From the cell containing the given text, extract its center point as [X, Y] coordinate. 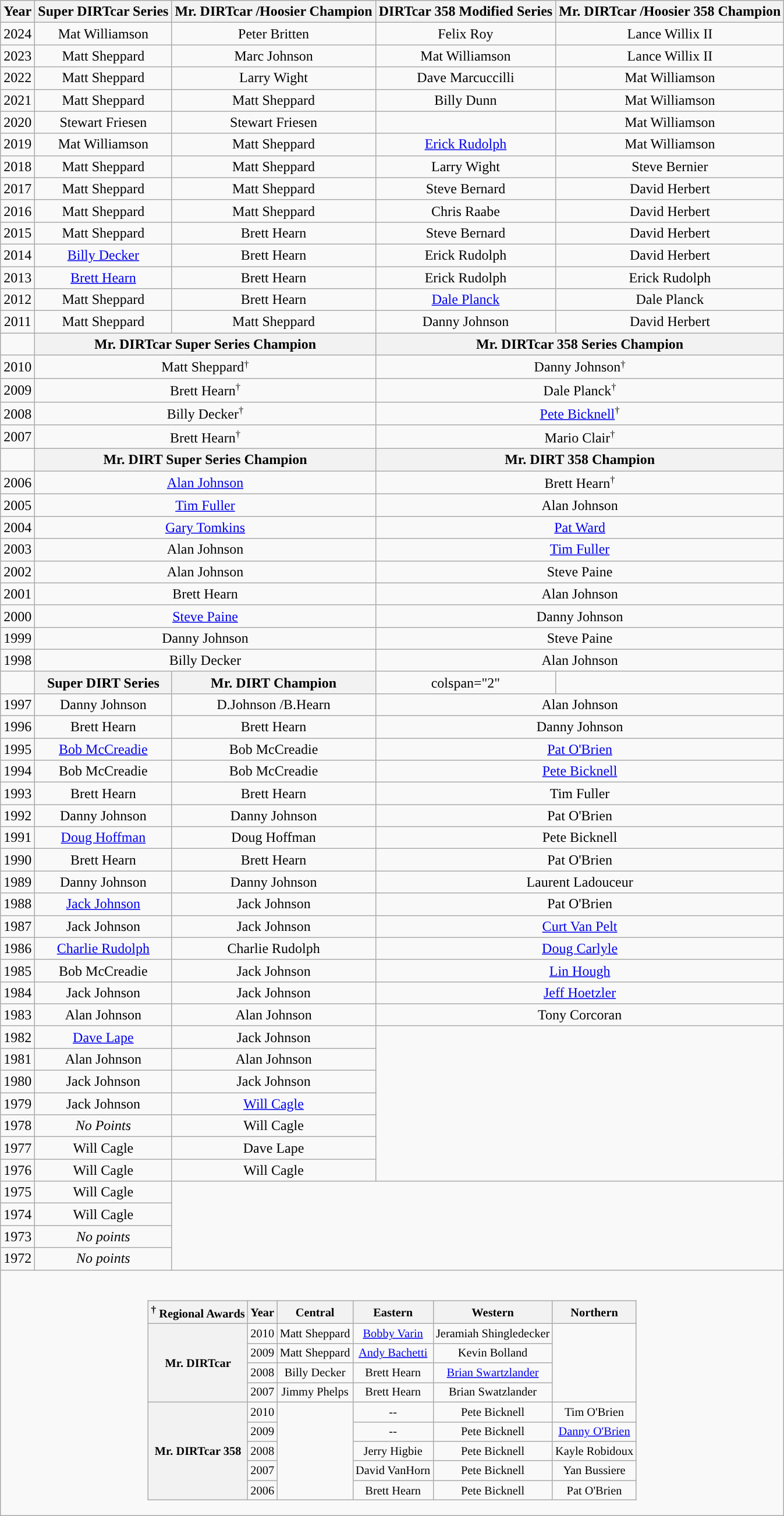
Laurent Ladouceur [580, 882]
1994 [17, 771]
1988 [17, 904]
Curt Van Pelt [580, 926]
Gary Tomkins [205, 527]
2024 [17, 34]
Dave Marcuccilli [466, 78]
2021 [17, 100]
2017 [17, 189]
1980 [17, 1082]
Jeff Hoetzler [580, 993]
Andy Bachetti [393, 1353]
2014 [17, 255]
2001 [17, 594]
Lin Hough [580, 970]
1974 [17, 1214]
Brian Swatzlander [492, 1393]
Danny O'Brien [594, 1432]
Bobby Varin [393, 1334]
Mr. DIRTcar Super Series Champion [205, 344]
Kayle Robidoux [594, 1451]
Jeramiah Shingledecker [492, 1334]
1996 [17, 727]
Pat Ward [580, 527]
1990 [17, 860]
Mr. DIRTcar 358 Series Champion [580, 344]
1999 [17, 638]
2023 [17, 56]
1979 [17, 1104]
1976 [17, 1170]
Billy Decker† [205, 413]
Pete Bicknell† [580, 413]
1981 [17, 1059]
Mario Clair† [580, 437]
Eastern [393, 1312]
Mr. DIRTcar 358 [198, 1451]
Northern [594, 1312]
2004 [17, 527]
Marc Johnson [274, 56]
1992 [17, 816]
David VanHorn [393, 1471]
† Regional Awards [198, 1312]
1982 [17, 1037]
2000 [17, 616]
Danny Johnson† [580, 367]
2011 [17, 322]
Kevin Bolland [492, 1353]
1984 [17, 993]
Steve Bernier [670, 167]
2012 [17, 300]
1989 [17, 882]
2003 [17, 550]
Brian Swartzlander [492, 1373]
Doug Carlyle [580, 948]
1978 [17, 1126]
2016 [17, 211]
2015 [17, 233]
2019 [17, 144]
1983 [17, 1015]
Tim O'Brien [594, 1412]
2018 [17, 167]
Chris Raabe [466, 211]
Mr. DIRT Super Series Champion [205, 460]
Billy Dunn [466, 100]
Mr. DIRT 358 Champion [580, 460]
DIRTcar 358 Modified Series [466, 12]
No Points [104, 1126]
Mr. DIRTcar /Hoosier 358 Champion [670, 12]
Yan Bussiere [594, 1471]
Mr. DIRTcar /Hoosier Champion [274, 12]
2005 [17, 505]
Jimmy Phelps [315, 1393]
1972 [17, 1259]
Super DIRTcar Series [104, 12]
2002 [17, 572]
1997 [17, 704]
2013 [17, 278]
1977 [17, 1148]
Western [492, 1312]
colspan="2" [466, 682]
2020 [17, 122]
Central [315, 1312]
1991 [17, 838]
Peter Britten [274, 34]
Felix Roy [466, 34]
1975 [17, 1192]
Dale Planck† [580, 390]
Tony Corcoran [580, 1015]
1995 [17, 749]
1987 [17, 926]
Matt Sheppard† [205, 367]
1973 [17, 1237]
Jerry Higbie [393, 1451]
1985 [17, 970]
1993 [17, 794]
2022 [17, 78]
1986 [17, 948]
Mr. DIRTcar [198, 1363]
1998 [17, 660]
Mr. DIRT Champion [274, 682]
D.Johnson /B.Hearn [274, 704]
Super DIRT Series [104, 682]
